Return the [x, y] coordinate for the center point of the cell that contains the specified text.  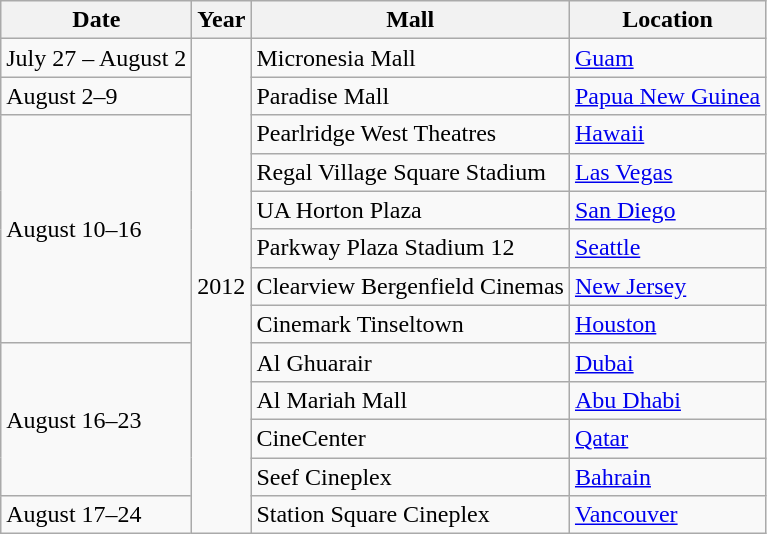
August 16–23 [96, 419]
Clearview Bergenfield Cinemas [410, 286]
UA Horton Plaza [410, 210]
Al Mariah Mall [410, 400]
Bahrain [667, 477]
2012 [222, 286]
Parkway Plaza Stadium 12 [410, 248]
Seattle [667, 248]
Date [96, 20]
Paradise Mall [410, 96]
Vancouver [667, 515]
Year [222, 20]
Cinemark Tinseltown [410, 324]
Micronesia Mall [410, 58]
Las Vegas [667, 172]
Abu Dhabi [667, 400]
Hawaii [667, 134]
New Jersey [667, 286]
Dubai [667, 362]
Regal Village Square Stadium [410, 172]
Houston [667, 324]
August 10–16 [96, 229]
Al Ghuarair [410, 362]
San Diego [667, 210]
Mall [410, 20]
Qatar [667, 438]
August 2–9 [96, 96]
Seef Cineplex [410, 477]
Pearlridge West Theatres [410, 134]
July 27 – August 2 [96, 58]
Location [667, 20]
Papua New Guinea [667, 96]
CineCenter [410, 438]
Guam [667, 58]
August 17–24 [96, 515]
Station Square Cineplex [410, 515]
